Provide the (x, y) coordinate of the cell's center where the given text is located.  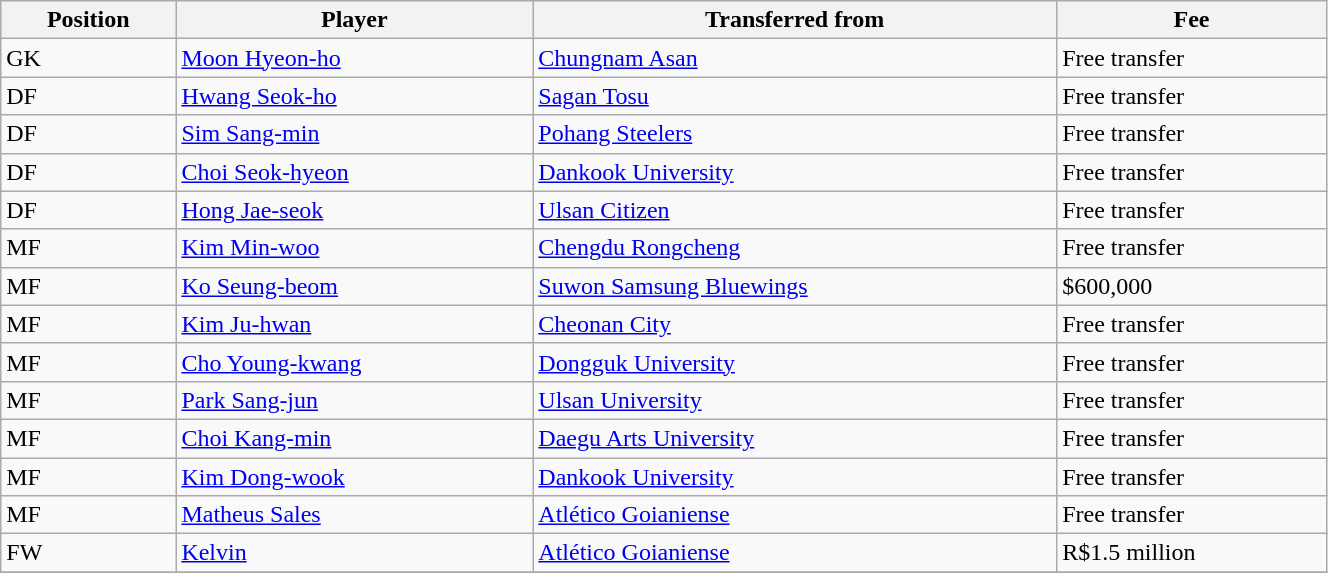
Matheus Sales (354, 515)
Sim Sang-min (354, 134)
Hwang Seok-ho (354, 96)
Pohang Steelers (795, 134)
Kim Dong-wook (354, 477)
Hong Jae-seok (354, 210)
Ulsan University (795, 400)
Ulsan Citizen (795, 210)
Kim Min-woo (354, 248)
Fee (1192, 20)
Daegu Arts University (795, 438)
GK (88, 58)
Kim Ju-hwan (354, 324)
Chengdu Rongcheng (795, 248)
Moon Hyeon-ho (354, 58)
FW (88, 553)
Dongguk University (795, 362)
Transferred from (795, 20)
Cheonan City (795, 324)
Ko Seung-beom (354, 286)
Choi Kang-min (354, 438)
R$1.5 million (1192, 553)
Chungnam Asan (795, 58)
Park Sang-jun (354, 400)
Player (354, 20)
Kelvin (354, 553)
Position (88, 20)
Sagan Tosu (795, 96)
Suwon Samsung Bluewings (795, 286)
$600,000 (1192, 286)
Cho Young-kwang (354, 362)
Choi Seok-hyeon (354, 172)
